From the cell containing the given text, extract its center point as (x, y) coordinate. 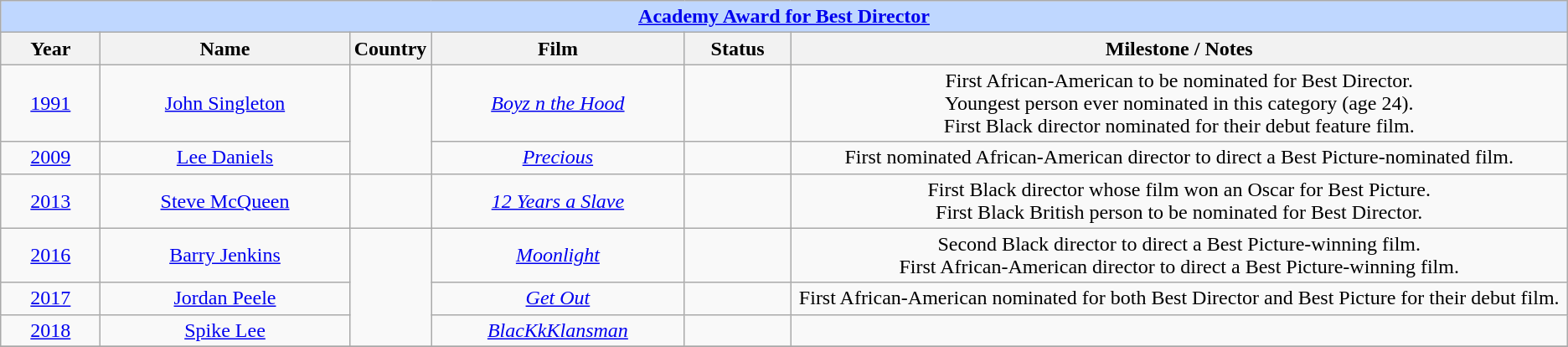
2016 (50, 255)
Country (390, 49)
12 Years a Slave (558, 201)
Jordan Peele (224, 298)
Precious (558, 158)
BlacKkKlansman (558, 330)
2017 (50, 298)
Barry Jenkins (224, 255)
Steve McQueen (224, 201)
Year (50, 49)
Moonlight (558, 255)
Boyz n the Hood (558, 103)
Status (737, 49)
2009 (50, 158)
Second Black director to direct a Best Picture-winning film.First African-American director to direct a Best Picture-winning film. (1179, 255)
2018 (50, 330)
First African-American nominated for both Best Director and Best Picture for their debut film. (1179, 298)
Academy Award for Best Director (784, 17)
Spike Lee (224, 330)
Milestone / Notes (1179, 49)
2013 (50, 201)
1991 (50, 103)
John Singleton (224, 103)
Get Out (558, 298)
First Black director whose film won an Oscar for Best Picture.First Black British person to be nominated for Best Director. (1179, 201)
Name (224, 49)
Lee Daniels (224, 158)
First nominated African-American director to direct a Best Picture-nominated film. (1179, 158)
Film (558, 49)
